Detect which cell encompasses the target text, then output its (X, Y) center coordinate. 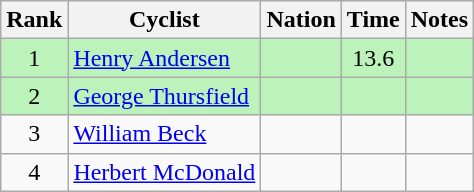
Herbert McDonald (164, 172)
William Beck (164, 134)
13.6 (373, 58)
2 (34, 96)
Notes (439, 20)
3 (34, 134)
1 (34, 58)
George Thursfield (164, 96)
Henry Andersen (164, 58)
Cyclist (164, 20)
Nation (301, 20)
4 (34, 172)
Time (373, 20)
Rank (34, 20)
